Find where the given text appears and provide that cell's center as (x, y) coordinate. 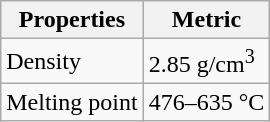
Density (72, 62)
Properties (72, 20)
2.85 g/cm3 (206, 62)
476–635 °C (206, 102)
Metric (206, 20)
Melting point (72, 102)
